Detect which cell encompasses the target text, then output its [x, y] center coordinate. 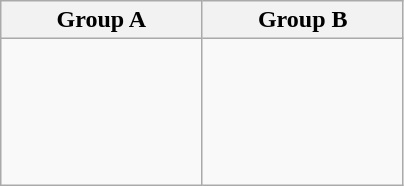
Group A [102, 20]
Group B [302, 20]
